Capture the cell that displays the provided text and extract its (x, y) central coordinate. 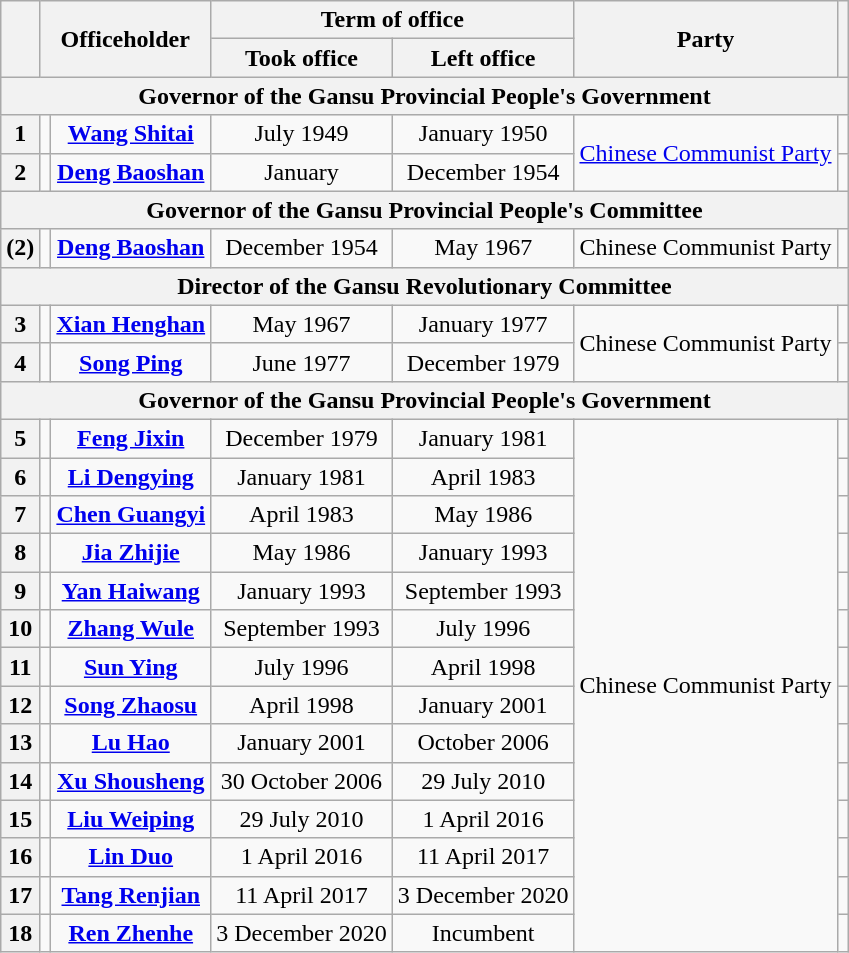
6 (20, 477)
12 (20, 705)
Term of office (392, 20)
17 (20, 895)
15 (20, 819)
14 (20, 781)
Party (706, 39)
Yan Haiwang (131, 591)
Chen Guangyi (131, 515)
Lin Duo (131, 857)
Tang Renjian (131, 895)
18 (20, 933)
Xian Henghan (131, 324)
4 (20, 362)
Xu Shousheng (131, 781)
Took office (302, 58)
Incumbent (483, 933)
January 1950 (483, 134)
June 1977 (302, 362)
8 (20, 553)
January (302, 172)
October 2006 (483, 743)
10 (20, 629)
7 (20, 515)
Song Ping (131, 362)
Lu Hao (131, 743)
11 (20, 667)
Jia Zhijie (131, 553)
1 (20, 134)
Ren Zhenhe (131, 933)
Liu Weiping (131, 819)
Sun Ying (131, 667)
Feng Jixin (131, 438)
(2) (20, 248)
July 1949 (302, 134)
Wang Shitai (131, 134)
January 1977 (483, 324)
2 (20, 172)
3 (20, 324)
Officeholder (126, 39)
16 (20, 857)
Li Dengying (131, 477)
9 (20, 591)
Director of the Gansu Revolutionary Committee (424, 286)
30 October 2006 (302, 781)
Song Zhaosu (131, 705)
Governor of the Gansu Provincial People's Committee (424, 210)
Left office (483, 58)
5 (20, 438)
Zhang Wule (131, 629)
13 (20, 743)
